Provide the [x, y] coordinate of the cell's center where the given text is located.  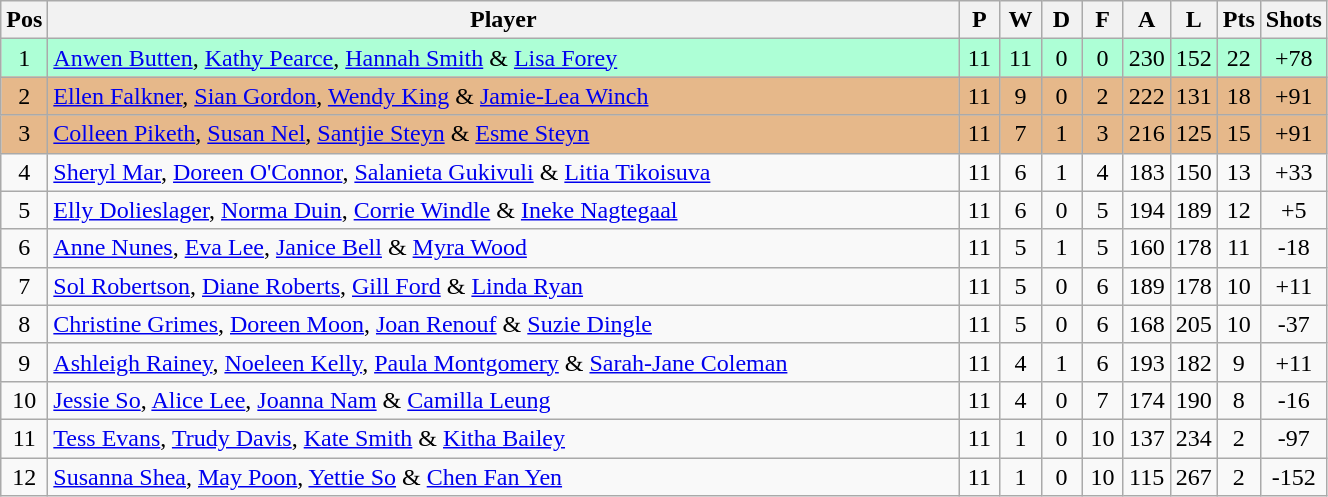
168 [1146, 324]
Elly Dolieslager, Norma Duin, Corrie Windle & Ineke Nagtegaal [504, 210]
Anwen Butten, Kathy Pearce, Hannah Smith & Lisa Forey [504, 58]
Anne Nunes, Eva Lee, Janice Bell & Myra Wood [504, 248]
-18 [1294, 248]
205 [1194, 324]
137 [1146, 438]
Sheryl Mar, Doreen O'Connor, Salanieta Gukivuli & Litia Tikoisuva [504, 172]
+78 [1294, 58]
Christine Grimes, Doreen Moon, Joan Renouf & Suzie Dingle [504, 324]
174 [1146, 400]
+5 [1294, 210]
216 [1146, 134]
22 [1238, 58]
160 [1146, 248]
182 [1194, 362]
183 [1146, 172]
Ellen Falkner, Sian Gordon, Wendy King & Jamie-Lea Winch [504, 96]
13 [1238, 172]
267 [1194, 477]
-97 [1294, 438]
190 [1194, 400]
131 [1194, 96]
-152 [1294, 477]
193 [1146, 362]
234 [1194, 438]
Jessie So, Alice Lee, Joanna Nam & Camilla Leung [504, 400]
Susanna Shea, May Poon, Yettie So & Chen Fan Yen [504, 477]
222 [1146, 96]
15 [1238, 134]
D [1062, 20]
Player [504, 20]
L [1194, 20]
+33 [1294, 172]
W [1020, 20]
Shots [1294, 20]
Ashleigh Rainey, Noeleen Kelly, Paula Montgomery & Sarah-Jane Coleman [504, 362]
A [1146, 20]
-16 [1294, 400]
194 [1146, 210]
230 [1146, 58]
P [980, 20]
F [1102, 20]
Pos [24, 20]
-37 [1294, 324]
125 [1194, 134]
Pts [1238, 20]
Colleen Piketh, Susan Nel, Santjie Steyn & Esme Steyn [504, 134]
18 [1238, 96]
Sol Robertson, Diane Roberts, Gill Ford & Linda Ryan [504, 286]
115 [1146, 477]
Tess Evans, Trudy Davis, Kate Smith & Kitha Bailey [504, 438]
152 [1194, 58]
150 [1194, 172]
